Extract the [X, Y] coordinate from the center of the cell holding the provided text.  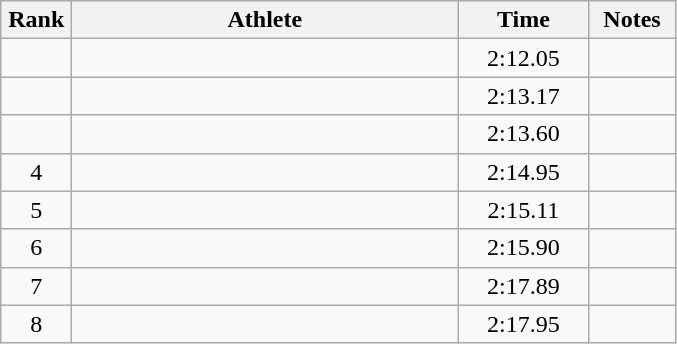
2:12.05 [524, 58]
2:13.17 [524, 96]
6 [36, 248]
7 [36, 286]
2:15.90 [524, 248]
2:14.95 [524, 172]
Rank [36, 20]
2:17.89 [524, 286]
8 [36, 324]
5 [36, 210]
Time [524, 20]
Notes [632, 20]
2:15.11 [524, 210]
2:13.60 [524, 134]
Athlete [265, 20]
2:17.95 [524, 324]
4 [36, 172]
